Provide the (x, y) coordinate of the cell's center where the given text is located.  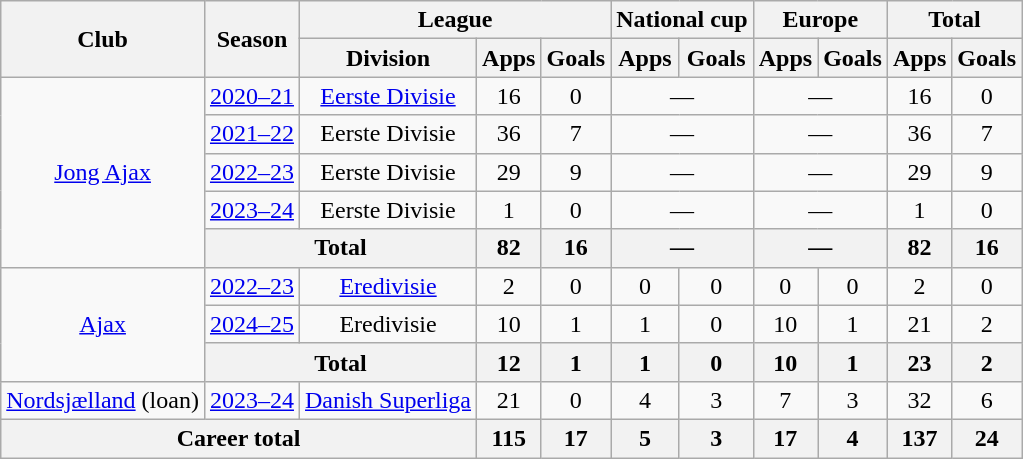
Season (252, 39)
2020–21 (252, 96)
32 (919, 400)
Career total (239, 438)
League (456, 20)
6 (987, 400)
24 (987, 438)
5 (645, 438)
115 (509, 438)
Danish Superliga (388, 400)
23 (919, 362)
National cup (682, 20)
2021–22 (252, 134)
Ajax (103, 324)
Division (388, 58)
Club (103, 39)
Europe (820, 20)
2024–25 (252, 324)
Nordsjælland (loan) (103, 400)
137 (919, 438)
12 (509, 362)
Jong Ajax (103, 172)
